Return the (x, y) coordinate for the center point of the cell that contains the specified text.  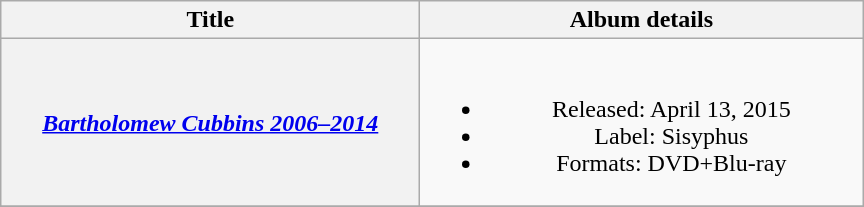
Released: April 13, 2015 Label: SisyphusFormats: DVD+Blu-ray (642, 122)
Title (210, 20)
Bartholomew Cubbins 2006–2014 (210, 122)
Album details (642, 20)
